Capture the cell that displays the provided text and extract its [X, Y] central coordinate. 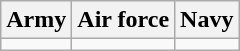
Army [36, 20]
Navy [207, 20]
Air force [124, 20]
